Determine the [x, y] coordinate at the center of the cell enclosing the given text.  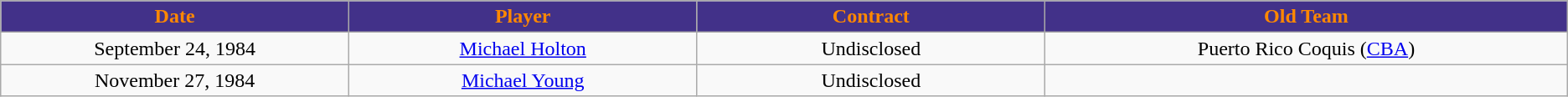
Date [175, 17]
Player [523, 17]
Old Team [1307, 17]
Michael Young [523, 80]
Michael Holton [523, 48]
November 27, 1984 [175, 80]
Puerto Rico Coquis (CBA) [1307, 48]
Contract [871, 17]
September 24, 1984 [175, 48]
